Detect which cell encompasses the target text, then output its [X, Y] center coordinate. 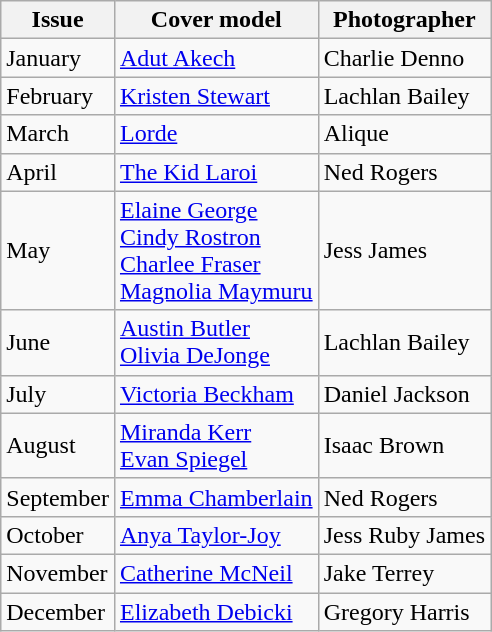
Jake Terrey [404, 573]
Lorde [216, 134]
Gregory Harris [404, 611]
Photographer [404, 20]
Daniel Jackson [404, 394]
Adut Akech [216, 58]
Isaac Brown [404, 446]
March [58, 134]
February [58, 96]
Issue [58, 20]
Elizabeth Debicki [216, 611]
Emma Chamberlain [216, 497]
Charlie Denno [404, 58]
October [58, 535]
Catherine McNeil [216, 573]
August [58, 446]
November [58, 573]
April [58, 172]
May [58, 250]
December [58, 611]
June [58, 342]
Jess James [404, 250]
Cover model [216, 20]
July [58, 394]
Alique [404, 134]
Austin ButlerOlivia DeJonge [216, 342]
Elaine George Cindy Rostron Charlee Fraser Magnolia Maymuru [216, 250]
September [58, 497]
Jess Ruby James [404, 535]
Victoria Beckham [216, 394]
January [58, 58]
Anya Taylor-Joy [216, 535]
Kristen Stewart [216, 96]
The Kid Laroi [216, 172]
Miranda Kerr Evan Spiegel [216, 446]
